Return the (X, Y) coordinate for the center point of the cell that contains the specified text.  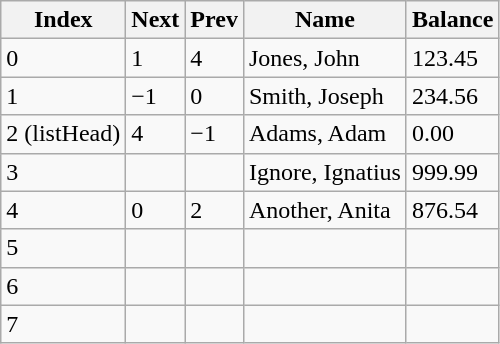
Adams, Adam (324, 134)
7 (64, 324)
999.99 (452, 172)
3 (64, 172)
2 (214, 210)
Prev (214, 20)
2 (listHead) (64, 134)
Jones, John (324, 58)
Smith, Joseph (324, 96)
Name (324, 20)
123.45 (452, 58)
Balance (452, 20)
Index (64, 20)
Ignore, Ignatius (324, 172)
5 (64, 248)
0.00 (452, 134)
Next (156, 20)
Another, Anita (324, 210)
6 (64, 286)
234.56 (452, 96)
876.54 (452, 210)
